Scan for the cell matching the given text and deliver its [X, Y] coordinate at center. 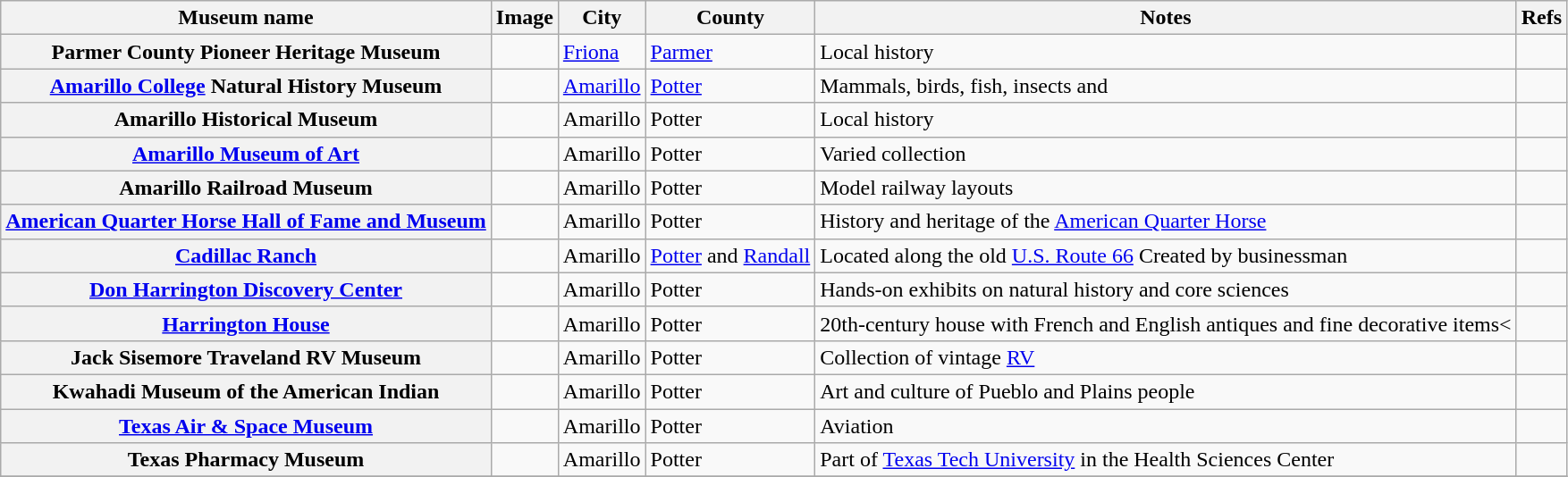
20th-century house with French and English antiques and fine decorative items< [1166, 323]
Kwahadi Museum of the American Indian [247, 391]
Don Harrington Discovery Center [247, 289]
Collection of vintage RV [1166, 357]
Part of Texas Tech University in the Health Sciences Center [1166, 460]
Amarillo College Natural History Museum [247, 86]
History and heritage of the American Quarter Horse [1166, 222]
Harrington House [247, 323]
Aviation [1166, 426]
Amarillo Railroad Museum [247, 188]
Amarillo Museum of Art [247, 154]
Museum name [247, 18]
Hands-on exhibits on natural history and core sciences [1166, 289]
Amarillo Historical Museum [247, 120]
Refs [1541, 18]
Image [524, 18]
Potter and Randall [730, 255]
Mammals, birds, fish, insects and [1166, 86]
Located along the old U.S. Route 66 Created by businessman [1166, 255]
Texas Air & Space Museum [247, 426]
Notes [1166, 18]
Cadillac Ranch [247, 255]
Art and culture of Pueblo and Plains people [1166, 391]
Friona [602, 52]
County [730, 18]
Varied collection [1166, 154]
City [602, 18]
Parmer [730, 52]
American Quarter Horse Hall of Fame and Museum [247, 222]
Texas Pharmacy Museum [247, 460]
Jack Sisemore Traveland RV Museum [247, 357]
Parmer County Pioneer Heritage Museum [247, 52]
Model railway layouts [1166, 188]
